Scan for the cell matching the given text and deliver its [X, Y] coordinate at center. 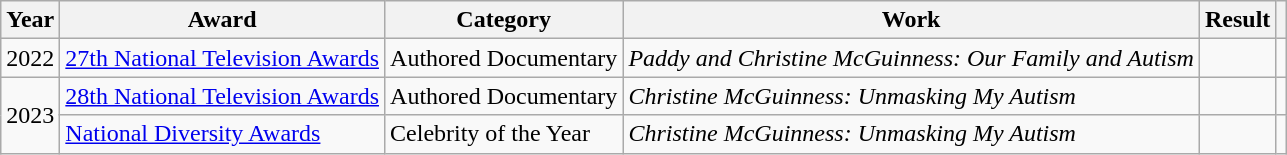
Category [504, 20]
2023 [30, 115]
Award [222, 20]
Year [30, 20]
2022 [30, 58]
Paddy and Christine McGuinness: Our Family and Autism [912, 58]
27th National Television Awards [222, 58]
28th National Television Awards [222, 96]
Work [912, 20]
Celebrity of the Year [504, 134]
Result [1237, 20]
National Diversity Awards [222, 134]
